Search for the cell housing the specified text and yield its (x, y) center coordinate. 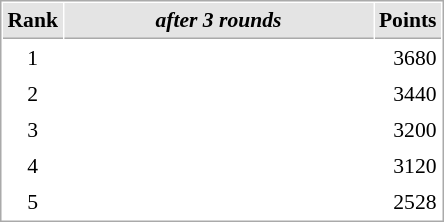
3120 (408, 165)
3440 (408, 93)
after 3 rounds (218, 21)
4 (32, 165)
2 (32, 93)
3200 (408, 129)
2528 (408, 201)
3680 (408, 57)
1 (32, 57)
Points (408, 21)
3 (32, 129)
Rank (32, 21)
5 (32, 201)
